Provide the (x, y) coordinate of the cell's center where the given text is located.  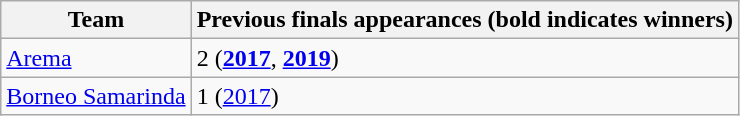
2 (2017, 2019) (464, 58)
Team (96, 20)
1 (2017) (464, 96)
Borneo Samarinda (96, 96)
Arema (96, 58)
Previous finals appearances (bold indicates winners) (464, 20)
